Search for the cell housing the specified text and yield its (X, Y) center coordinate. 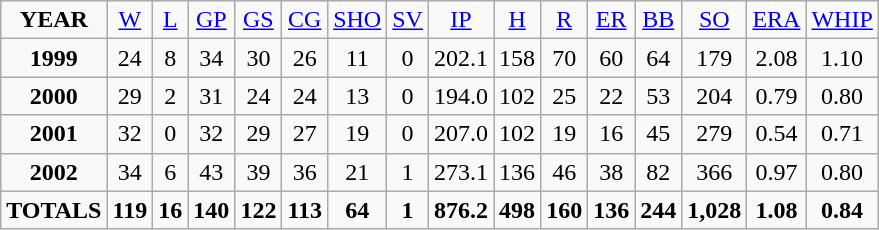
25 (564, 96)
119 (130, 210)
876.2 (460, 210)
160 (564, 210)
TOTALS (54, 210)
YEAR (54, 20)
30 (258, 58)
60 (612, 58)
204 (714, 96)
39 (258, 172)
6 (170, 172)
43 (212, 172)
366 (714, 172)
2.08 (776, 58)
R (564, 20)
70 (564, 58)
21 (358, 172)
27 (305, 134)
2000 (54, 96)
46 (564, 172)
8 (170, 58)
2 (170, 96)
244 (658, 210)
BB (658, 20)
WHIP (842, 20)
0.79 (776, 96)
ER (612, 20)
SO (714, 20)
194.0 (460, 96)
CG (305, 20)
36 (305, 172)
1.08 (776, 210)
GP (212, 20)
SV (408, 20)
11 (358, 58)
202.1 (460, 58)
122 (258, 210)
0.54 (776, 134)
38 (612, 172)
0.71 (842, 134)
140 (212, 210)
13 (358, 96)
113 (305, 210)
SHO (358, 20)
ERA (776, 20)
31 (212, 96)
IP (460, 20)
L (170, 20)
1999 (54, 58)
0.97 (776, 172)
179 (714, 58)
0.84 (842, 210)
498 (518, 210)
53 (658, 96)
H (518, 20)
1.10 (842, 58)
2001 (54, 134)
279 (714, 134)
207.0 (460, 134)
W (130, 20)
45 (658, 134)
158 (518, 58)
2002 (54, 172)
22 (612, 96)
1,028 (714, 210)
273.1 (460, 172)
GS (258, 20)
26 (305, 58)
82 (658, 172)
